Extract the [x, y] coordinate from the center of the cell holding the provided text.  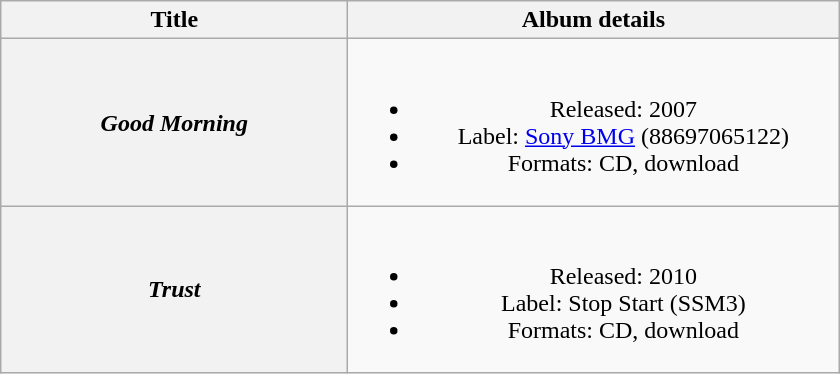
Album details [594, 20]
Good Morning [174, 122]
Trust [174, 290]
Released: 2010Label: Stop Start (SSM3)Formats: CD, download [594, 290]
Released: 2007Label: Sony BMG (88697065122)Formats: CD, download [594, 122]
Title [174, 20]
